Pinpoint the cell where the given text exists, returning its [x, y] midpoint coordinate. 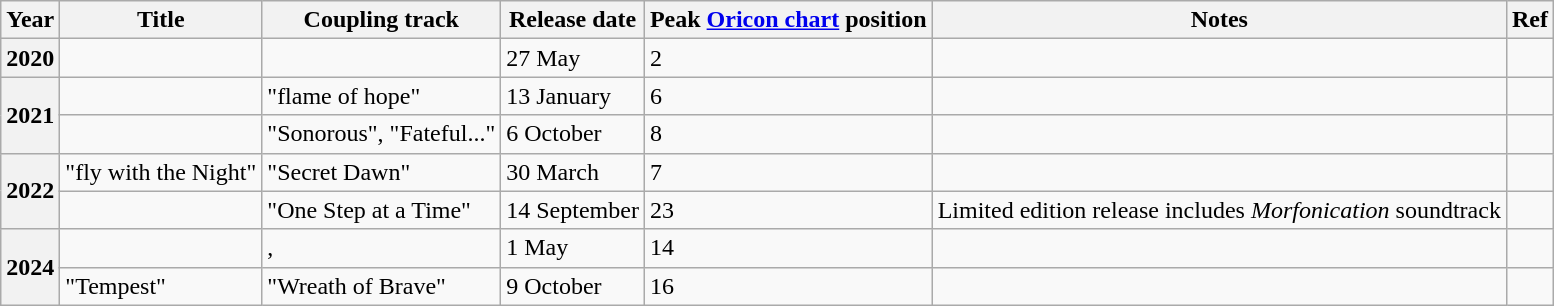
Release date [573, 20]
1 May [573, 248]
Peak Oricon chart position [788, 20]
Year [30, 20]
2020 [30, 58]
"fly with the Night" [161, 172]
14 [788, 248]
8 [788, 134]
Coupling track [382, 20]
, [382, 248]
Limited edition release includes Morfonication soundtrack [1219, 210]
"Sonorous", "Fateful..." [382, 134]
"Tempest" [161, 286]
"flame of hope" [382, 96]
Notes [1219, 20]
13 January [573, 96]
16 [788, 286]
2 [788, 58]
"One Step at a Time" [382, 210]
Ref [1530, 20]
Title [161, 20]
"Secret Dawn" [382, 172]
27 May [573, 58]
"Wreath of Brave" [382, 286]
7 [788, 172]
14 September [573, 210]
2021 [30, 115]
2022 [30, 191]
23 [788, 210]
6 [788, 96]
30 March [573, 172]
2024 [30, 267]
6 October [573, 134]
9 October [573, 286]
